Extract the [X, Y] coordinate from the center of the cell holding the provided text.  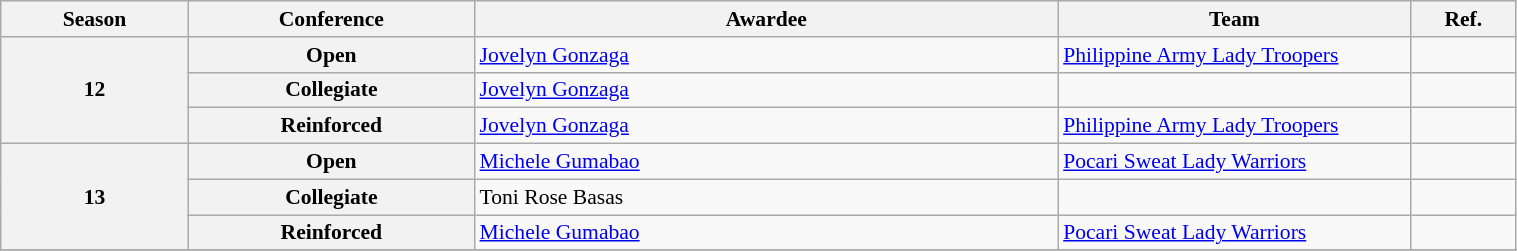
Team [1234, 19]
Season [94, 19]
13 [94, 198]
Awardee [767, 19]
Conference [331, 19]
Ref. [1464, 19]
Toni Rose Basas [767, 197]
12 [94, 90]
